Return [x, y] of the center of cell containing provided text 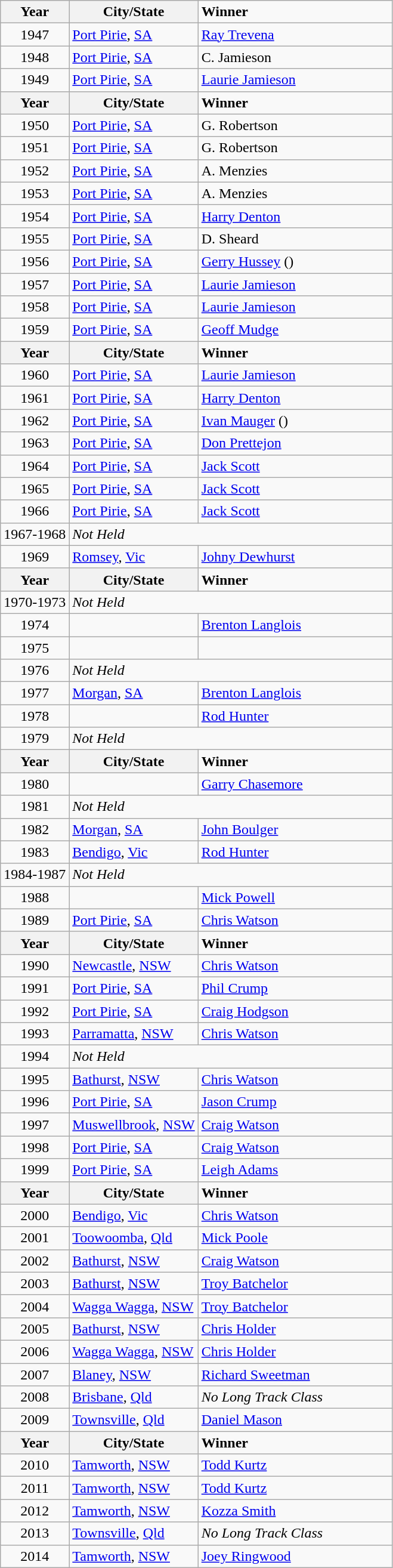
1949 [35, 80]
1982 [35, 829]
2002 [35, 1261]
Phil Crump [295, 988]
1978 [35, 716]
2001 [35, 1238]
Johny Dewhurst [295, 557]
2009 [35, 1420]
1993 [35, 1034]
1952 [35, 171]
2010 [35, 1465]
Mick Powell [295, 897]
1969 [35, 557]
1960 [35, 375]
Craig Hodgson [295, 1011]
1974 [35, 625]
2014 [35, 1556]
1950 [35, 125]
2012 [35, 1511]
1997 [35, 1125]
1976 [35, 671]
2004 [35, 1306]
1947 [35, 35]
Romsey, Vic [134, 557]
Kozza Smith [295, 1511]
1995 [35, 1079]
Geoff Mudge [295, 330]
Gerry Hussey () [295, 261]
1988 [35, 897]
1954 [35, 216]
1983 [35, 852]
1966 [35, 511]
1963 [35, 443]
1989 [35, 920]
Jason Crump [295, 1102]
1998 [35, 1147]
1964 [35, 466]
D. Sheard [295, 239]
Newcastle, NSW [134, 965]
Mick Poole [295, 1238]
2011 [35, 1488]
1999 [35, 1170]
1979 [35, 739]
1991 [35, 988]
Parramatta, NSW [134, 1034]
2006 [35, 1351]
1996 [35, 1102]
Ivan Mauger () [295, 421]
1994 [35, 1057]
1967-1968 [35, 534]
1951 [35, 148]
1981 [35, 807]
Toowoomba, Qld [134, 1238]
1975 [35, 647]
1959 [35, 330]
1980 [35, 784]
Blaney, NSW [134, 1374]
1992 [35, 1011]
1956 [35, 261]
2005 [35, 1329]
John Boulger [295, 829]
Muswellbrook, NSW [134, 1125]
1970-1973 [35, 602]
Richard Sweetman [295, 1374]
1962 [35, 421]
Daniel Mason [295, 1420]
Brisbane, Qld [134, 1397]
1958 [35, 307]
Leigh Adams [295, 1170]
2003 [35, 1283]
C. Jamieson [295, 57]
2008 [35, 1397]
1955 [35, 239]
2013 [35, 1533]
1977 [35, 693]
Don Prettejon [295, 443]
1984-1987 [35, 875]
1948 [35, 57]
2007 [35, 1374]
Ray Trevena [295, 35]
Joey Ringwood [295, 1556]
1990 [35, 965]
1965 [35, 489]
1957 [35, 285]
Garry Chasemore [295, 784]
1961 [35, 398]
2000 [35, 1215]
1953 [35, 193]
